Capture the cell that displays the provided text and extract its (X, Y) central coordinate. 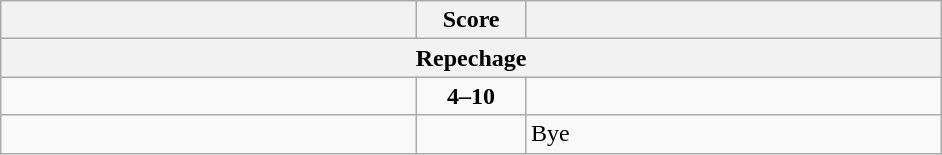
Repechage (472, 58)
Bye (733, 134)
Score (472, 20)
4–10 (472, 96)
